Detect which cell encompasses the target text, then output its (x, y) center coordinate. 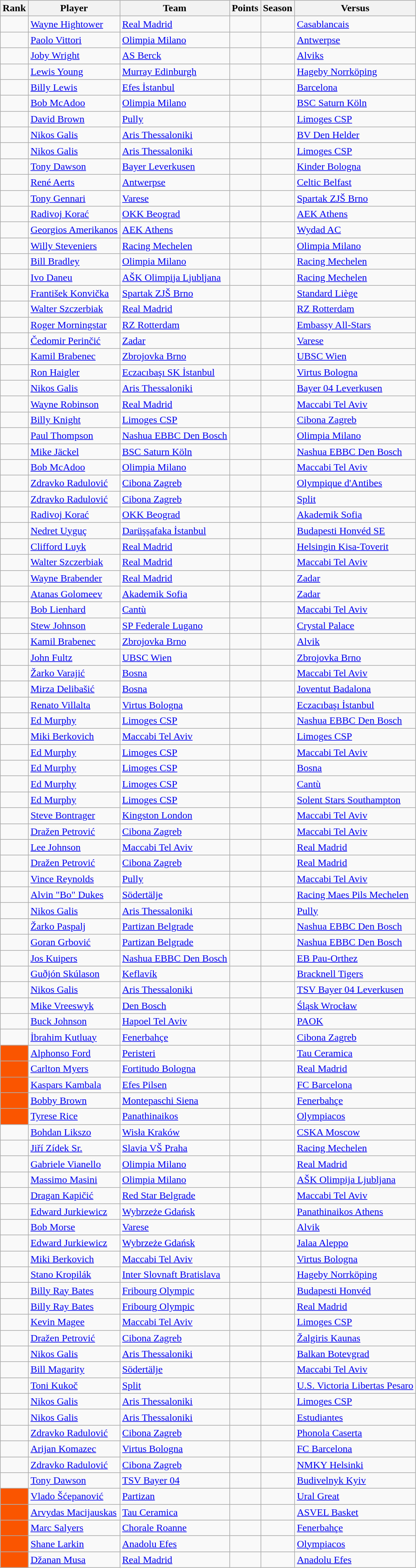
Crystal Palace (355, 626)
Slavia VŠ Praha (175, 1148)
U.S. Victoria Libertas Pesaro (355, 1385)
Tony Gennari (74, 198)
Čedomir Perinčić (74, 341)
Wydad AC (355, 230)
Peristeri (175, 1053)
Bill Bradley (74, 262)
René Aerts (74, 182)
Bayer Leverkusen (175, 166)
Balkan Botevgrad (355, 1354)
Toni Kukoč (74, 1385)
Solent Stars Southampton (355, 800)
Žalgiris Kaunas (355, 1338)
Roger Morningstar (74, 325)
Ural Great (355, 1496)
Mirza Delibašić (74, 689)
Kingston London (175, 816)
Joventut Badalona (355, 689)
Carlton Myers (74, 1069)
Lewis Young (74, 72)
Jos Kuipers (74, 958)
Jiří Zídek Sr. (74, 1148)
Keflavík (175, 974)
Bobby Brown (74, 1101)
Season (278, 8)
Den Bosch (175, 1006)
Darüşşafaka İstanbul (175, 531)
Mike Vreeswyk (74, 1006)
Žarko Paspalj (74, 926)
Arijan Komazec (74, 1449)
Atanas Golomeev (74, 594)
Massimo Masini (74, 1180)
Efes İstanbul (175, 87)
John Fultz (74, 657)
Kinder Bologna (355, 166)
Chorale Roanne (175, 1528)
BV Den Helder (355, 135)
Goran Grbović (74, 942)
Estudiantes (355, 1417)
Kevin Magee (74, 1322)
Montepaschi Siena (175, 1101)
Panathinaikos Athens (355, 1212)
Budapesti Honvéd SE (355, 531)
Celtic Belfast (355, 182)
Nedret Uyguç (74, 531)
Phonola Caserta (355, 1433)
Bohdan Likszo (74, 1132)
Points (245, 8)
Žarko Varajić (74, 673)
Hapoel Tel Aviv (175, 1021)
Wisła Kraków (175, 1132)
Gabriele Vianello (74, 1164)
Paul Thompson (74, 435)
Ivo Daneu (74, 277)
Vlado Šćepanović (74, 1496)
Bracknell Tigers (355, 974)
Panathinaikos (175, 1116)
Alphonso Ford (74, 1053)
Willy Steveniers (74, 246)
Versus (355, 8)
Arvydas Macijauskas (74, 1512)
Olympique d'Antibes (355, 483)
Clifford Luyk (74, 547)
Paolo Vittori (74, 40)
Stew Johnson (74, 626)
Renato Villalta (74, 705)
Ron Haigler (74, 372)
Georgios Amerikanos (74, 230)
PAOK (355, 1021)
Red Star Belgrade (175, 1195)
Tyrese Rice (74, 1116)
İbrahim Kutluay (74, 1037)
Billy Lewis (74, 87)
Player (74, 8)
Stano Kropilák (74, 1275)
Billy Knight (74, 420)
Casablancais (355, 24)
Joby Wright (74, 56)
TSV Bayer 04 (175, 1481)
NMKY Helsinki (355, 1464)
Vince Reynolds (74, 879)
Bayer 04 Leverkusen (355, 388)
Wayne Brabender (74, 578)
Eczacıbaşı SK İstanbul (175, 372)
Džanan Musa (74, 1560)
Murray Edinburgh (175, 72)
David Brown (74, 119)
Fortitudo Bologna (175, 1069)
Kaspars Kambala (74, 1085)
EB Pau-Orthez (355, 958)
Team (175, 8)
Alviks (355, 56)
TSV Bayer 04 Leverkusen (355, 990)
Wayne Robinson (74, 404)
Standard Liège (355, 293)
Buck Johnson (74, 1021)
Steve Bontrager (74, 816)
Śląsk Wrocław (355, 1006)
František Konvička (74, 293)
Bob Morse (74, 1227)
Barcelona (355, 87)
Bill Magarity (74, 1370)
Dragan Kapičić (74, 1195)
SP Federale Lugano (175, 626)
Embassy All-Stars (355, 325)
Jalaa Aleppo (355, 1243)
Bob Lienhard (74, 610)
ASVEL Basket (355, 1512)
Marc Salyers (74, 1528)
Eczacıbaşı İstanbul (355, 705)
Budapesti Honvéd (355, 1291)
Shane Larkin (74, 1544)
Helsingin Kisa-Toverit (355, 547)
Inter Slovnaft Bratislava (175, 1275)
Racing Maes Pils Mechelen (355, 895)
Rank (14, 8)
Guðjón Skúlason (74, 974)
Mike Jäckel (74, 451)
Efes Pilsen (175, 1085)
Budivelnyk Kyiv (355, 1481)
Lee Johnson (74, 847)
AS Berck (175, 56)
Partizan (175, 1496)
CSKA Moscow (355, 1132)
Wayne Hightower (74, 24)
Alvin "Bo" Dukes (74, 895)
